Return (x, y) of the center of cell containing provided text 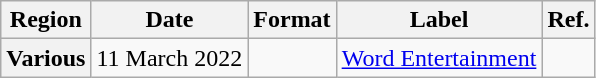
Format (292, 20)
11 March 2022 (170, 58)
Ref. (568, 20)
Label (439, 20)
Region (46, 20)
Various (46, 58)
Word Entertainment (439, 58)
Date (170, 20)
